Output the (X, Y) coordinate of the center of the cell containing the given text.  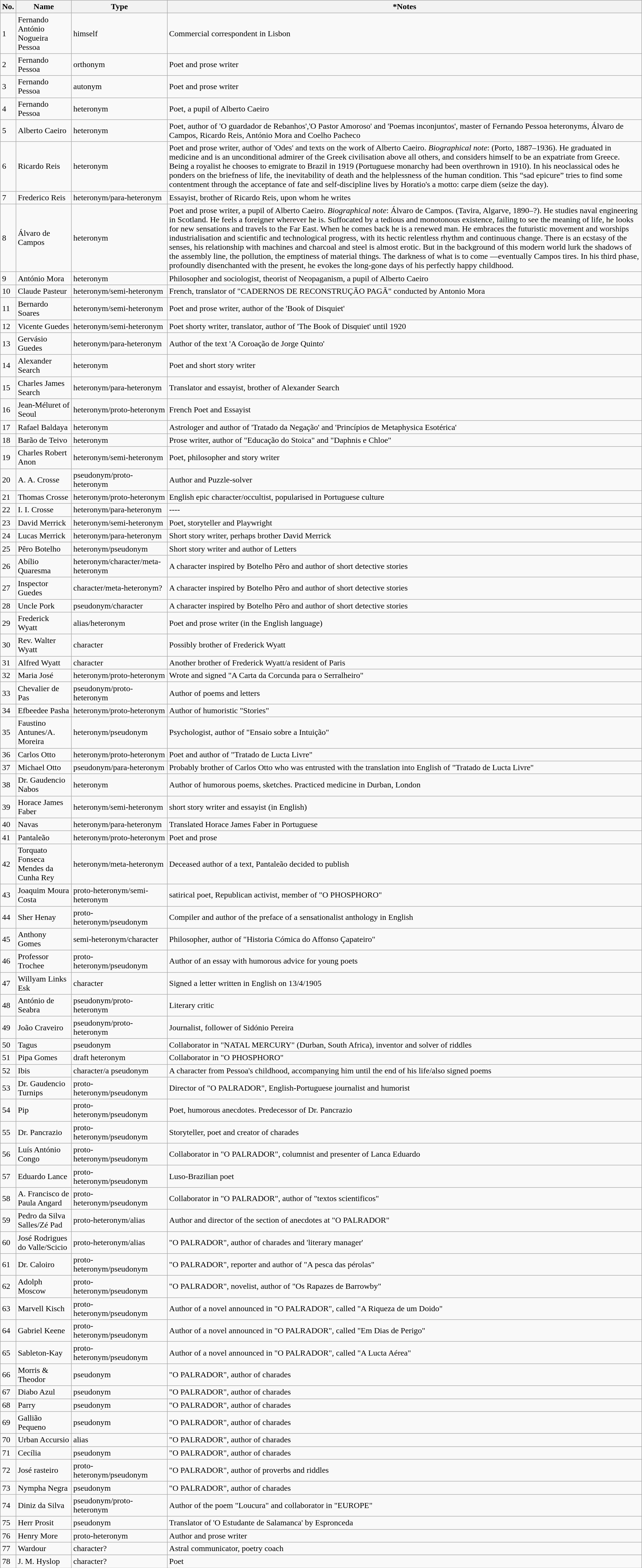
Frederico Reis (44, 198)
Vicente Guedes (44, 326)
Short story writer, perhaps brother David Merrick (404, 536)
Alberto Caeiro (44, 131)
57 (8, 1176)
Author and prose writer (404, 1536)
Gabriel Keene (44, 1331)
Possibly brother of Frederick Wyatt (404, 645)
Lucas Merrick (44, 536)
Philosopher and sociologist, theorist of Neopaganism, a pupil of Alberto Caeiro (404, 278)
Storyteller, poet and creator of charades (404, 1132)
46 (8, 962)
Charles James Search (44, 388)
"O PALRADOR", author of charades and 'literary manager' (404, 1242)
68 (8, 1405)
Poet, a pupil of Alberto Caeiro (404, 108)
Frederick Wyatt (44, 623)
Gervásio Guedes (44, 344)
75 (8, 1523)
alias (119, 1440)
Collaborator in "O PALRADOR", columnist and presenter of Lanca Eduardo (404, 1154)
35 (8, 733)
Alexander Search (44, 366)
Name (44, 7)
Professor Trochee (44, 962)
45 (8, 939)
Anthony Gomes (44, 939)
Author of humoristic "Stories" (404, 710)
Poet, philosopher and story writer (404, 457)
70 (8, 1440)
proto-heteronym/semi-heteronym (119, 895)
58 (8, 1198)
character/meta-heteronym? (119, 588)
Parry (44, 1405)
33 (8, 693)
Journalist, follower of Sidónio Pereira (404, 1027)
semi-heteronym/character (119, 939)
49 (8, 1027)
Torquato Fonseca Mendes da Cunha Rey (44, 864)
51 (8, 1058)
32 (8, 676)
heteronym/meta-heteronym (119, 864)
Navas (44, 824)
Maria José (44, 676)
37 (8, 767)
15 (8, 388)
autonym (119, 87)
orthonym (119, 64)
A. Francisco de Paula Angard (44, 1198)
6 (8, 166)
43 (8, 895)
1 (8, 33)
73 (8, 1488)
Efbeedee Pasha (44, 710)
16 (8, 410)
Claude Pasteur (44, 291)
French, translator of "CADERNOS DE RECONSTRUÇÃO PAGÃ" conducted by Antonio Mora (404, 291)
Pantaleão (44, 837)
Author of an essay with humorous advice for young poets (404, 962)
draft heteronym (119, 1058)
Poet and prose writer, author of the 'Book of Disquiet' (404, 308)
Rafael Baldaya (44, 427)
*Notes (404, 7)
Fernando António Nogueira Pessoa (44, 33)
10 (8, 291)
26 (8, 566)
Poet and prose (404, 837)
Author and Puzzle-solver (404, 480)
Álvaro de Campos (44, 238)
"O PALRADOR", novelist, author of "Os Rapazes de Barrowby" (404, 1287)
Dr. Gaudencio Turnips (44, 1088)
Translator of 'O Estudante de Salamanca' by Espronceda (404, 1523)
Literary critic (404, 1006)
Pip (44, 1110)
Pipa Gomes (44, 1058)
13 (8, 344)
12 (8, 326)
11 (8, 308)
40 (8, 824)
Ibis (44, 1071)
Poet, humorous anecdotes. Predecessor of Dr. Pancrazio (404, 1110)
7 (8, 198)
Sher Henay (44, 917)
22 (8, 510)
Poet and short story writer (404, 366)
Jean-Méluret of Seoul (44, 410)
78 (8, 1562)
39 (8, 807)
Marvell Kisch (44, 1308)
Poet and prose writer (in the English language) (404, 623)
61 (8, 1264)
Astrologer and author of 'Tratado da Negação' and 'Princípios de Metaphysica Esotérica' (404, 427)
Urban Accursio (44, 1440)
French Poet and Essayist (404, 410)
30 (8, 645)
21 (8, 497)
48 (8, 1006)
28 (8, 605)
A character from Pessoa's childhood, accompanying him until the end of his life/also signed poems (404, 1071)
João Craveiro (44, 1027)
Barão de Teivo (44, 440)
Ricardo Reis (44, 166)
Poet (404, 1562)
38 (8, 785)
"O PALRADOR", reporter and author of "A pesca das pérolas" (404, 1264)
Adolph Moscow (44, 1287)
A. A. Crosse (44, 480)
---- (404, 510)
Willyam Links Esk (44, 983)
Thomas Crosse (44, 497)
Translator and essayist, brother of Alexander Search (404, 388)
Diniz da Silva (44, 1505)
Commercial correspondent in Lisbon (404, 33)
Author of the text 'A Coroação de Jorge Quinto' (404, 344)
Wrote and signed "A Carta da Corcunda para o Serralheiro" (404, 676)
Uncle Pork (44, 605)
pseudonym/para-heteronym (119, 767)
Director of "O PALRADOR", English-Portuguese journalist and humorist (404, 1088)
65 (8, 1353)
No. (8, 7)
Chevalier de Pas (44, 693)
Author of a novel announced in "O PALRADOR", called "A Lucta Aérea" (404, 1353)
Joaquim Moura Costa (44, 895)
heteronym/character/meta-heteronym (119, 566)
proto-heteronym (119, 1536)
27 (8, 588)
Author of a novel announced in "O PALRADOR", called "A Riqueza de um Doido" (404, 1308)
Poet and author of "Tratado de Lucta Livre" (404, 755)
Dr. Gaudencio Nabos (44, 785)
Charles Robert Anon (44, 457)
Carlos Otto (44, 755)
25 (8, 549)
Luso-Brazilian poet (404, 1176)
47 (8, 983)
4 (8, 108)
Collaborator in "NATAL MERCURY" (Durban, South Africa), inventor and solver of riddles (404, 1045)
66 (8, 1375)
Psychologist, author of "Ensaio sobre a Intuição" (404, 733)
"O PALRADOR", author of proverbs and riddles (404, 1470)
Michael Otto (44, 767)
67 (8, 1392)
71 (8, 1453)
54 (8, 1110)
Author and director of the section of anecdotes at "O PALRADOR" (404, 1220)
Astral communicator, poetry coach (404, 1549)
Herr Prosit (44, 1523)
Alfred Wyatt (44, 663)
17 (8, 427)
Bernardo Soares (44, 308)
76 (8, 1536)
23 (8, 523)
satirical poet, Republican activist, member of "O PHOSPHORO" (404, 895)
14 (8, 366)
Deceased author of a text, Pantaleão decided to publish (404, 864)
18 (8, 440)
44 (8, 917)
alias/heteronym (119, 623)
Abílio Quaresma (44, 566)
50 (8, 1045)
56 (8, 1154)
Another brother of Frederick Wyatt/a resident of Paris (404, 663)
Horace James Faber (44, 807)
J. M. Hyslop (44, 1562)
60 (8, 1242)
Tagus (44, 1045)
Dr. Pancrazio (44, 1132)
Short story writer and author of Letters (404, 549)
5 (8, 131)
Prose writer, author of "Educação do Stoica" and "Daphnis e Chloe" (404, 440)
Signed a letter written in English on 13/4/1905 (404, 983)
9 (8, 278)
62 (8, 1287)
Rev. Walter Wyatt (44, 645)
36 (8, 755)
Morris & Theodor (44, 1375)
Compiler and author of the preface of a sensationalist anthology in English (404, 917)
António Mora (44, 278)
himself (119, 33)
63 (8, 1308)
António de Seabra (44, 1006)
34 (8, 710)
Collaborator in "O PALRADOR", author of "textos scientificos" (404, 1198)
Sableton-Kay (44, 1353)
74 (8, 1505)
42 (8, 864)
José Rodrigues do Valle/Scicio (44, 1242)
55 (8, 1132)
77 (8, 1549)
Cecília (44, 1453)
Author of poems and letters (404, 693)
52 (8, 1071)
3 (8, 87)
Essayist, brother of Ricardo Reis, upon whom he writes (404, 198)
31 (8, 663)
72 (8, 1470)
Type (119, 7)
Translated Horace James Faber in Portuguese (404, 824)
short story writer and essayist (in English) (404, 807)
David Merrick (44, 523)
24 (8, 536)
English epic character/occultist, popularised in Portuguese culture (404, 497)
8 (8, 238)
53 (8, 1088)
Pêro Botelho (44, 549)
Poet, storyteller and Playwright (404, 523)
Author of a novel announced in "O PALRADOR", called "Em Dias de Perigo" (404, 1331)
Author of the poem "Loucura" and collaborator in "EUROPE" (404, 1505)
69 (8, 1422)
59 (8, 1220)
José rasteiro (44, 1470)
Nympha Negra (44, 1488)
Inspector Guedes (44, 588)
Luís António Congo (44, 1154)
29 (8, 623)
pseudonym/character (119, 605)
Diabo Azul (44, 1392)
Henry More (44, 1536)
I. I. Crosse (44, 510)
Probably brother of Carlos Otto who was entrusted with the translation into English of "Tratado de Lucta Livre" (404, 767)
Wardour (44, 1549)
Eduardo Lance (44, 1176)
41 (8, 837)
character/a pseudonym (119, 1071)
Philosopher, author of "Historia Cómica do Affonso Çapateiro" (404, 939)
Gallião Pequeno (44, 1422)
2 (8, 64)
Pedro da Silva Salles/Zé Pad (44, 1220)
Author of humorous poems, sketches. Practiced medicine in Durban, London (404, 785)
Collaborator in "O PHOSPHORO" (404, 1058)
19 (8, 457)
Faustino Antunes/A. Moreira (44, 733)
64 (8, 1331)
Dr. Caloiro (44, 1264)
20 (8, 480)
Poet shorty writer, translator, author of 'The Book of Disquiet' until 1920 (404, 326)
